Detect which cell encompasses the target text, then output its [x, y] center coordinate. 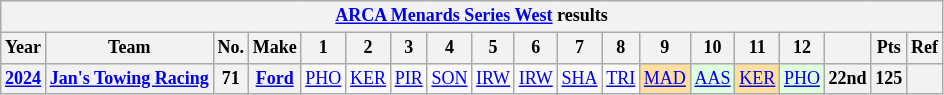
6 [536, 48]
1 [324, 48]
Ref [925, 48]
2024 [24, 78]
2 [368, 48]
TRI [621, 78]
22nd [848, 78]
8 [621, 48]
Year [24, 48]
12 [802, 48]
PIR [408, 78]
Ford [274, 78]
No. [230, 48]
4 [450, 48]
3 [408, 48]
Jan's Towing Racing [129, 78]
AAS [712, 78]
125 [889, 78]
10 [712, 48]
11 [758, 48]
5 [494, 48]
Pts [889, 48]
SON [450, 78]
Make [274, 48]
ARCA Menards Series West results [472, 16]
9 [666, 48]
MAD [666, 78]
Team [129, 48]
71 [230, 78]
SHA [580, 78]
7 [580, 48]
